Pinpoint the cell where the given text exists, returning its (x, y) midpoint coordinate. 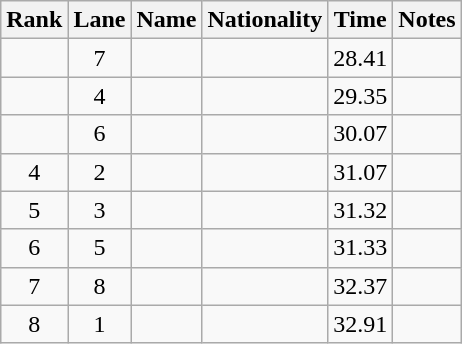
31.07 (360, 172)
30.07 (360, 134)
29.35 (360, 96)
Lane (100, 20)
31.33 (360, 248)
Time (360, 20)
32.91 (360, 324)
32.37 (360, 286)
31.32 (360, 210)
Nationality (265, 20)
2 (100, 172)
Notes (427, 20)
3 (100, 210)
1 (100, 324)
Name (166, 20)
28.41 (360, 58)
Rank (34, 20)
